Return the [x, y] coordinate for the center point of the cell that contains the specified text.  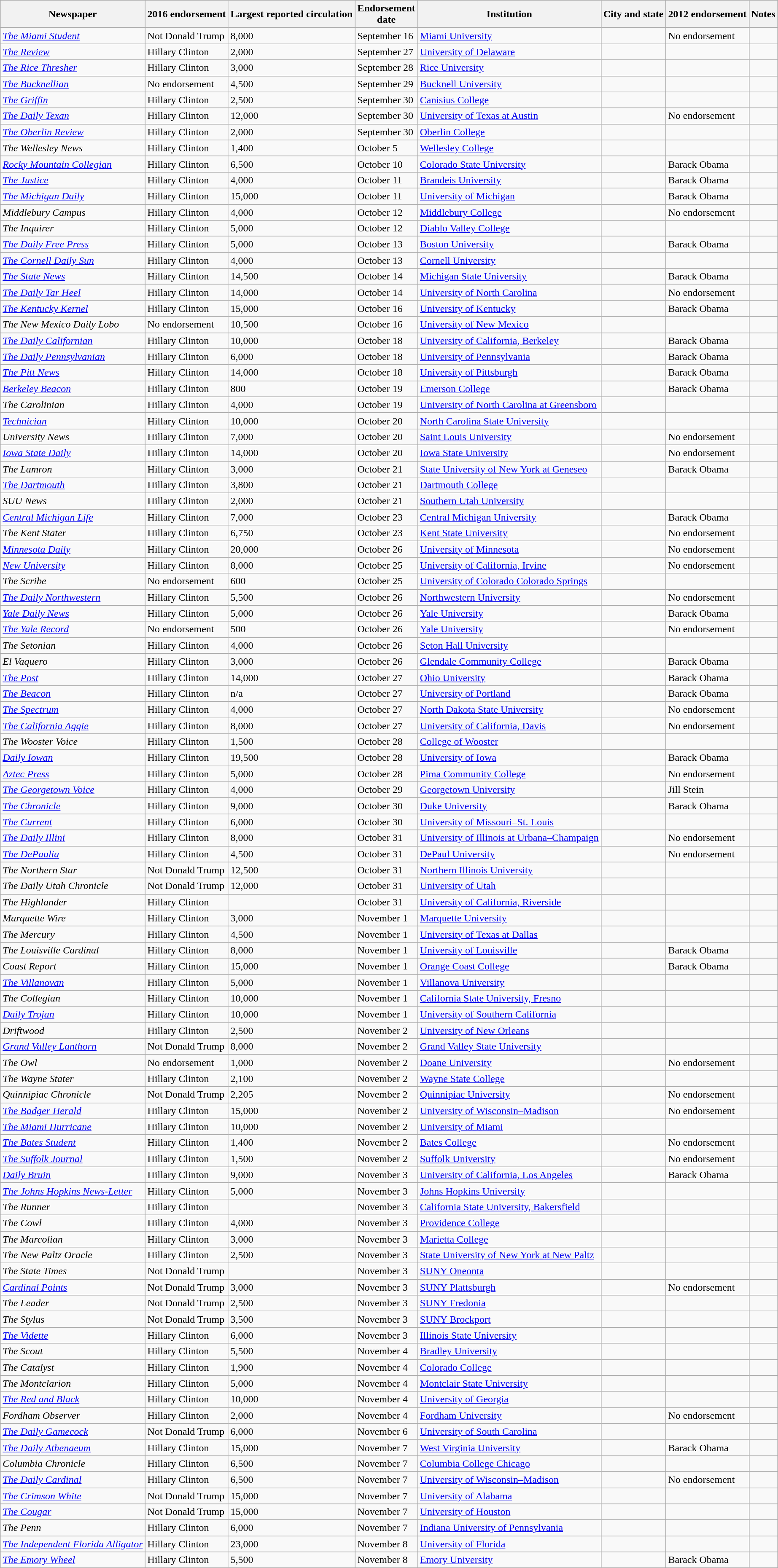
The Daily Gamecock [73, 1431]
November 6 [386, 1431]
University of Delaware [509, 52]
The Owl [73, 1063]
California State University, Fresno [509, 999]
University of Kentucky [509, 309]
Bates College [509, 1143]
The Carolinian [73, 405]
The Daily Californian [73, 341]
The Cougar [73, 1512]
Saint Louis University [509, 437]
The Runner [73, 1207]
The California Aggie [73, 725]
2016 endorsement [186, 14]
University of Houston [509, 1512]
Michigan State University [509, 277]
University of Illinois at Urbana–Champaign [509, 838]
Emerson College [509, 389]
The State Times [73, 1271]
Orange Coast College [509, 966]
Colorado State University [509, 164]
2,205 [292, 1095]
Fordham Observer [73, 1415]
14,500 [292, 277]
Ohio University [509, 677]
University of Pittsburgh [509, 373]
The Daily Illini [73, 838]
Northern Illinois University [509, 870]
The Villanovan [73, 983]
The Review [73, 52]
Yale Daily News [73, 613]
The Daily Utah Chronicle [73, 886]
The State News [73, 277]
Pima Community College [509, 774]
Providence College [509, 1223]
Notes [763, 14]
October 10 [386, 164]
Indiana University of Pennsylvania [509, 1528]
The Miami Student [73, 36]
DePaul University [509, 854]
12,500 [292, 870]
The Cornell Daily Sun [73, 260]
SUNY Oneonta [509, 1271]
University of California, Riverside [509, 902]
The Dartmouth [73, 485]
University of California, Irvine [509, 565]
The Vidette [73, 1335]
The Michigan Daily [73, 196]
Daily Iowan [73, 758]
University of North Carolina at Greensboro [509, 405]
University of Georgia [509, 1399]
Technician [73, 421]
Newspaper [73, 14]
Central Michigan Life [73, 517]
University of Portland [509, 693]
Fordham University [509, 1415]
The Lamron [73, 469]
North Carolina State University [509, 421]
The Penn [73, 1528]
The Catalyst [73, 1367]
19,500 [292, 758]
3,800 [292, 485]
University of Texas at Dallas [509, 934]
Wellesley College [509, 148]
The Wooster Voice [73, 742]
SUNY Fredonia [509, 1303]
University of Alabama [509, 1496]
University of California, Davis [509, 725]
20,000 [292, 549]
The Daily Pennsylvanian [73, 357]
Emory University [509, 1560]
City and state [633, 14]
Middlebury Campus [73, 212]
Diablo Valley College [509, 228]
SUU News [73, 501]
1,900 [292, 1367]
The Kentucky Kernel [73, 309]
University of Louisville [509, 950]
The Wellesley News [73, 148]
The Highlander [73, 902]
Doane University [509, 1063]
University of Pennsylvania [509, 357]
Rocky Mountain Collegian [73, 164]
University of Miami [509, 1127]
University of Missouri–St. Louis [509, 822]
The Current [73, 822]
The Beacon [73, 693]
University of Utah [509, 886]
State University of New York at New Paltz [509, 1255]
The Yale Record [73, 629]
Jill Stein [708, 790]
University of South Carolina [509, 1431]
The Red and Black [73, 1399]
500 [292, 629]
The Northern Star [73, 870]
The Johns Hopkins News-Letter [73, 1191]
Johns Hopkins University [509, 1191]
The Daily Tar Heel [73, 293]
The Oberlin Review [73, 132]
The Louisville Cardinal [73, 950]
Berkeley Beacon [73, 389]
September 16 [386, 36]
Coast Report [73, 966]
The Daily Free Press [73, 244]
Columbia Chronicle [73, 1463]
The Chronicle [73, 806]
6,750 [292, 533]
Endorsementdate [386, 14]
The Justice [73, 180]
The Daily Cardinal [73, 1479]
The Scout [73, 1351]
The Kent Stater [73, 533]
Duke University [509, 806]
Montclair State University [509, 1383]
Middlebury College [509, 212]
University of California, Los Angeles [509, 1175]
September 27 [386, 52]
n/a [292, 693]
The Inquirer [73, 228]
The Daily Athenaeum [73, 1447]
The Bucknellian [73, 84]
Quinnipiac Chronicle [73, 1095]
The Badger Herald [73, 1111]
Illinois State University [509, 1335]
The Spectrum [73, 709]
The Wayne Stater [73, 1079]
Southern Utah University [509, 501]
September 28 [386, 68]
September 29 [386, 84]
University of New Orleans [509, 1031]
Marquette University [509, 918]
Aztec Press [73, 774]
Oberlin College [509, 132]
The New Mexico Daily Lobo [73, 325]
The Scribe [73, 581]
University of Colorado Colorado Springs [509, 581]
State University of New York at Geneseo [509, 469]
The Rice Thresher [73, 68]
The Bates Student [73, 1143]
Marquette Wire [73, 918]
Miami University [509, 36]
Grand Valley Lanthorn [73, 1047]
California State University, Bakersfield [509, 1207]
New University [73, 565]
Bucknell University [509, 84]
1,000 [292, 1063]
October 29 [386, 790]
Driftwood [73, 1031]
2012 endorsement [708, 14]
800 [292, 389]
The Independent Florida Alligator [73, 1544]
Iowa State Daily [73, 453]
Iowa State University [509, 453]
West Virginia University [509, 1447]
The Marcolian [73, 1239]
Villanova University [509, 983]
The Collegian [73, 999]
The Montclarion [73, 1383]
The Cowl [73, 1223]
University of Michigan [509, 196]
University of Texas at Austin [509, 116]
El Vaquero [73, 661]
The DePaulia [73, 854]
The Miami Hurricane [73, 1127]
Glendale Community College [509, 661]
University of Iowa [509, 758]
The Emory Wheel [73, 1560]
Cardinal Points [73, 1287]
University of New Mexico [509, 325]
Wayne State College [509, 1079]
The Crimson White [73, 1496]
The New Paltz Oracle [73, 1255]
University News [73, 437]
University of Florida [509, 1544]
10,500 [292, 325]
Daily Trojan [73, 1015]
Canisius College [509, 100]
Marietta College [509, 1239]
College of Wooster [509, 742]
University of California, Berkeley [509, 341]
2,100 [292, 1079]
SUNY Brockport [509, 1319]
Northwestern University [509, 597]
23,000 [292, 1544]
Seton Hall University [509, 645]
The Post [73, 677]
Cornell University [509, 260]
The Daily Texan [73, 116]
Brandeis University [509, 180]
Bradley University [509, 1351]
Grand Valley State University [509, 1047]
Largest reported circulation [292, 14]
Boston University [509, 244]
October 5 [386, 148]
The Mercury [73, 934]
The Georgetown Voice [73, 790]
Colorado College [509, 1367]
600 [292, 581]
Quinnipiac University [509, 1095]
SUNY Plattsburgh [509, 1287]
The Griffin [73, 100]
The Suffolk Journal [73, 1159]
Daily Bruin [73, 1175]
The Stylus [73, 1319]
University of Minnesota [509, 549]
Dartmouth College [509, 485]
Minnesota Daily [73, 549]
The Leader [73, 1303]
Central Michigan University [509, 517]
University of North Carolina [509, 293]
The Daily Northwestern [73, 597]
North Dakota State University [509, 709]
The Pitt News [73, 373]
The Setonian [73, 645]
3,500 [292, 1319]
Columbia College Chicago [509, 1463]
Kent State University [509, 533]
Suffolk University [509, 1159]
Georgetown University [509, 790]
Rice University [509, 68]
Institution [509, 14]
University of Southern California [509, 1015]
